Identify which cell holds the provided text, then report its [x, y] central coordinate. 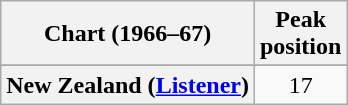
Chart (1966–67) [128, 34]
17 [300, 85]
Peakposition [300, 34]
New Zealand (Listener) [128, 85]
